Provide the [x, y] coordinate of the cell's center where the given text is located.  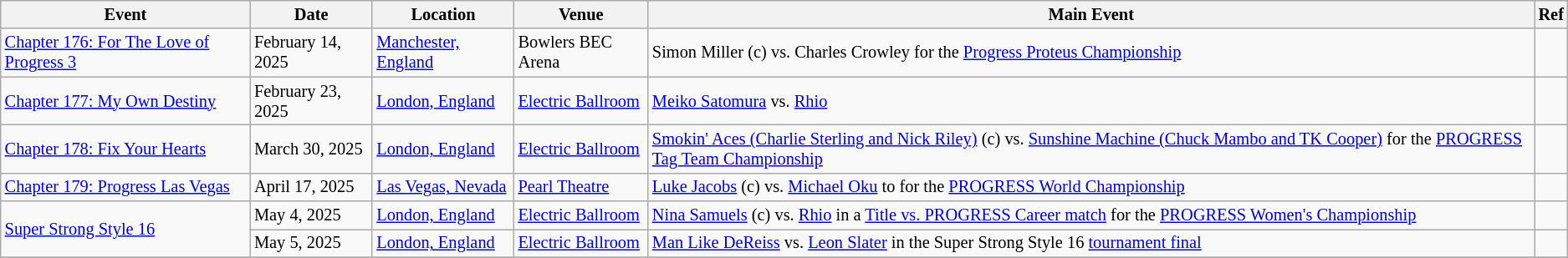
Venue [581, 14]
Date [311, 14]
Ref [1551, 14]
April 17, 2025 [311, 187]
Man Like DeReiss vs. Leon Slater in the Super Strong Style 16 tournament final [1091, 243]
February 23, 2025 [311, 101]
May 5, 2025 [311, 243]
Chapter 176: For The Love of Progress 3 [125, 53]
Smokin' Aces (Charlie Sterling and Nick Riley) (c) vs. Sunshine Machine (Chuck Mambo and TK Cooper) for the PROGRESS Tag Team Championship [1091, 149]
Chapter 178: Fix Your Hearts [125, 149]
Las Vegas, Nevada [443, 187]
Chapter 179: Progress Las Vegas [125, 187]
Location [443, 14]
March 30, 2025 [311, 149]
Nina Samuels (c) vs. Rhio in a Title vs. PROGRESS Career match for the PROGRESS Women's Championship [1091, 215]
Meiko Satomura vs. Rhio [1091, 101]
Chapter 177: My Own Destiny [125, 101]
Simon Miller (c) vs. Charles Crowley for the Progress Proteus Championship [1091, 53]
Pearl Theatre [581, 187]
May 4, 2025 [311, 215]
February 14, 2025 [311, 53]
Bowlers BEC Arena [581, 53]
Event [125, 14]
Luke Jacobs (c) vs. Michael Oku to for the PROGRESS World Championship [1091, 187]
Super Strong Style 16 [125, 229]
Manchester, England [443, 53]
Main Event [1091, 14]
